Determine the [x, y] coordinate at the center of the cell enclosing the given text.  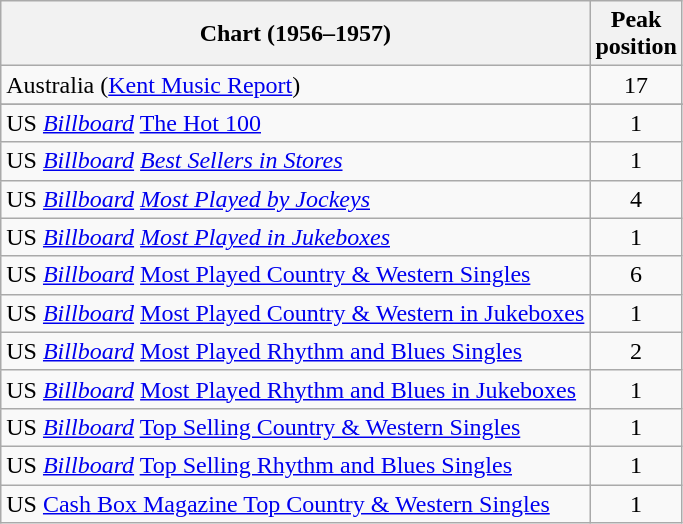
US Billboard Most Played Rhythm and Blues in Jukeboxes [296, 389]
Australia (Kent Music Report) [296, 85]
US Billboard Most Played Country & Western Singles [296, 275]
US Billboard Most Played Rhythm and Blues Singles [296, 351]
US Billboard Most Played Country & Western in Jukeboxes [296, 313]
Peakposition [636, 34]
US Billboard Most Played by Jockeys [296, 199]
17 [636, 85]
US Billboard Top Selling Country & Western Singles [296, 427]
US Billboard Top Selling Rhythm and Blues Singles [296, 465]
US Cash Box Magazine Top Country & Western Singles [296, 503]
US Billboard Most Played in Jukeboxes [296, 237]
Chart (1956–1957) [296, 34]
2 [636, 351]
6 [636, 275]
US Billboard The Hot 100 [296, 123]
4 [636, 199]
US Billboard Best Sellers in Stores [296, 161]
